Scan for the cell matching the given text and deliver its [X, Y] coordinate at center. 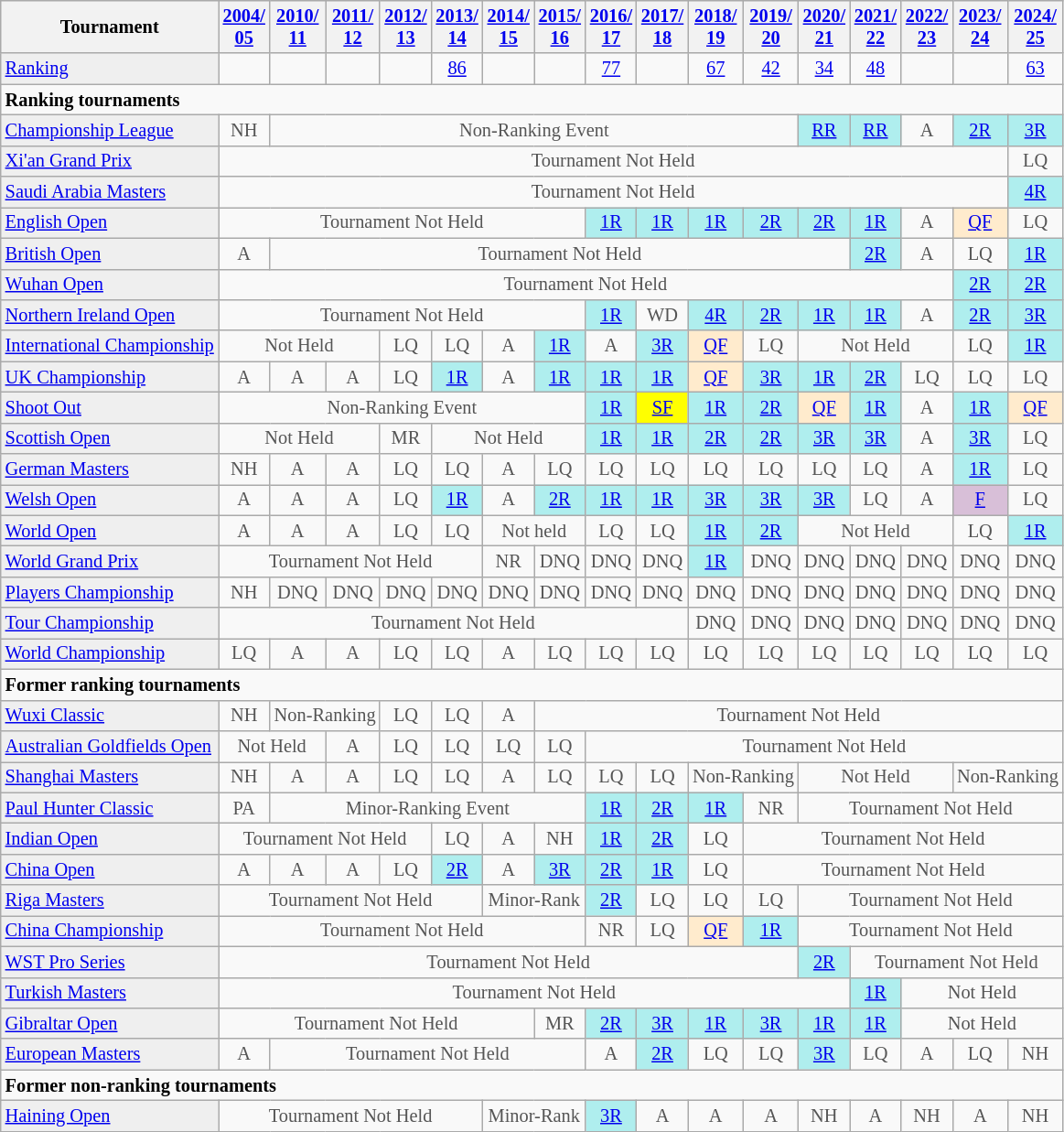
2021/22 [876, 27]
Australian Goldfields Open [110, 746]
Players Championship [110, 592]
2014/15 [509, 27]
2016/17 [611, 27]
World Championship [110, 653]
Turkish Masters [110, 993]
67 [715, 69]
2015/16 [560, 27]
China Open [110, 869]
Paul Hunter Classic [110, 808]
2017/18 [662, 27]
English Open [110, 222]
Riga Masters [110, 900]
F [980, 500]
Welsh Open [110, 500]
34 [824, 69]
Indian Open [110, 838]
British Open [110, 253]
2018/19 [715, 27]
UK Championship [110, 377]
Former ranking tournaments [532, 685]
WST Pro Series [110, 962]
Not held [534, 531]
PA [244, 808]
Championship League [110, 130]
Shanghai Masters [110, 777]
Shoot Out [110, 407]
48 [876, 69]
2023/24 [980, 27]
World Open [110, 531]
2011/12 [353, 27]
2024/25 [1035, 27]
SF [662, 407]
Northern Ireland Open [110, 315]
2022/23 [927, 27]
Ranking tournaments [532, 100]
2019/20 [770, 27]
2013/14 [457, 27]
63 [1035, 69]
Minor-Ranking Event [428, 808]
Wuhan Open [110, 285]
2004/05 [244, 27]
China Championship [110, 931]
International Championship [110, 346]
Xi'an Grand Prix [110, 161]
German Masters [110, 469]
42 [770, 69]
Haining Open [110, 1116]
WD [662, 315]
77 [611, 69]
Wuxi Classic [110, 716]
Tour Championship [110, 623]
2020/21 [824, 27]
Scottish Open [110, 438]
Tournament [110, 27]
86 [457, 69]
Former non-ranking tournaments [532, 1085]
Ranking [110, 69]
European Masters [110, 1054]
Gibraltar Open [110, 1023]
World Grand Prix [110, 561]
2012/13 [405, 27]
2010/11 [298, 27]
Saudi Arabia Masters [110, 192]
